Find where the given text appears and provide that cell's center as [x, y] coordinate. 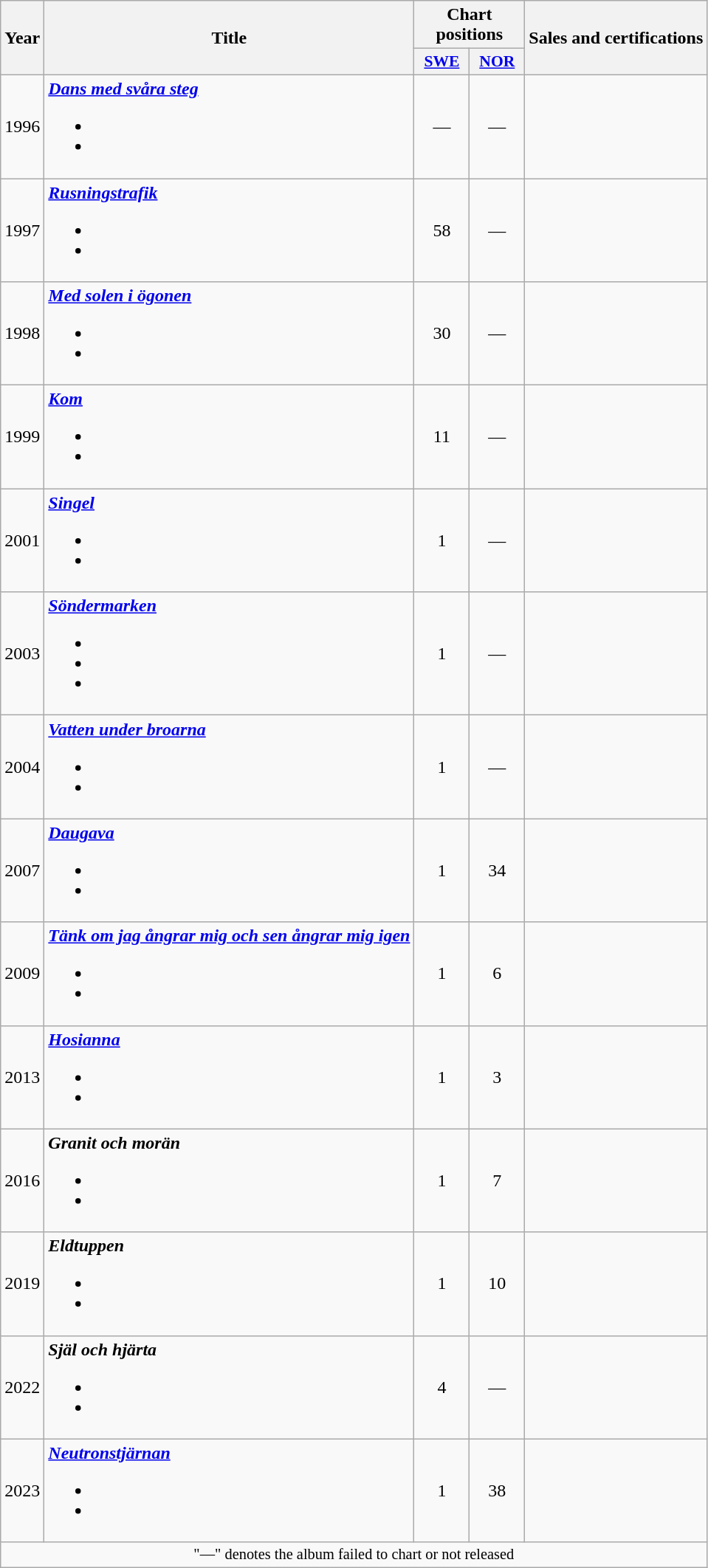
2022 [22, 1387]
34 [498, 870]
Med solen i ögonen [229, 334]
2019 [22, 1284]
58 [441, 230]
Sales and certifications [616, 38]
Tänk om jag ångrar mig och sen ångrar mig igen [229, 974]
Year [22, 38]
2013 [22, 1077]
Title [229, 38]
Dans med svåra steg [229, 126]
SWE [441, 62]
1999 [22, 437]
"—" denotes the album failed to chart or not released [354, 1555]
2007 [22, 870]
Kom [229, 437]
Chart positions [470, 25]
Vatten under broarna [229, 767]
Daugava [229, 870]
Singel [229, 540]
Hosianna [229, 1077]
Eldtuppen [229, 1284]
7 [498, 1180]
38 [498, 1490]
NOR [498, 62]
3 [498, 1077]
10 [498, 1284]
Söndermarken [229, 654]
2009 [22, 974]
2001 [22, 540]
2003 [22, 654]
Granit och morän [229, 1180]
30 [441, 334]
1997 [22, 230]
2016 [22, 1180]
2004 [22, 767]
Själ och hjärta [229, 1387]
1998 [22, 334]
Rusningstrafik [229, 230]
Neutronstjärnan [229, 1490]
6 [498, 974]
11 [441, 437]
1996 [22, 126]
2023 [22, 1490]
4 [441, 1387]
